Identify which cell holds the provided text, then report its (X, Y) central coordinate. 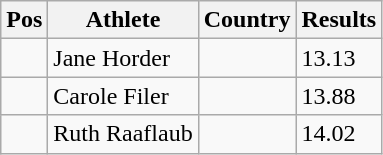
13.13 (339, 58)
Carole Filer (123, 96)
13.88 (339, 96)
Results (339, 20)
14.02 (339, 134)
Pos (24, 20)
Ruth Raaflaub (123, 134)
Jane Horder (123, 58)
Athlete (123, 20)
Country (247, 20)
